Provide the (x, y) coordinate of the cell's center where the given text is located.  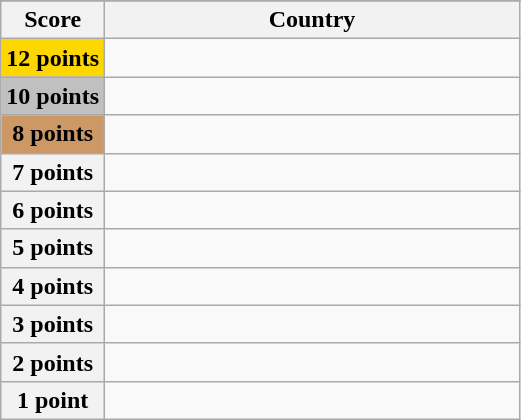
12 points (53, 58)
10 points (53, 96)
Score (53, 20)
Country (312, 20)
4 points (53, 286)
8 points (53, 134)
6 points (53, 210)
5 points (53, 248)
7 points (53, 172)
2 points (53, 362)
3 points (53, 324)
1 point (53, 400)
